From the cell containing the given text, extract its center point as (x, y) coordinate. 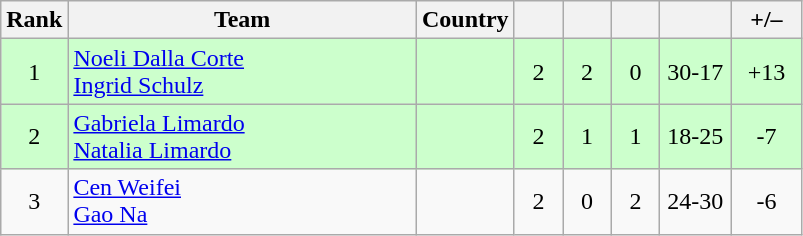
Rank (34, 20)
-6 (766, 202)
24-30 (696, 202)
-7 (766, 136)
+/– (766, 20)
Country (465, 20)
3 (34, 202)
18-25 (696, 136)
Gabriela LimardoNatalia Limardo (242, 136)
Noeli Dalla CorteIngrid Schulz (242, 72)
Team (242, 20)
+13 (766, 72)
Cen WeifeiGao Na (242, 202)
30-17 (696, 72)
